From the cell containing the given text, extract its center point as (X, Y) coordinate. 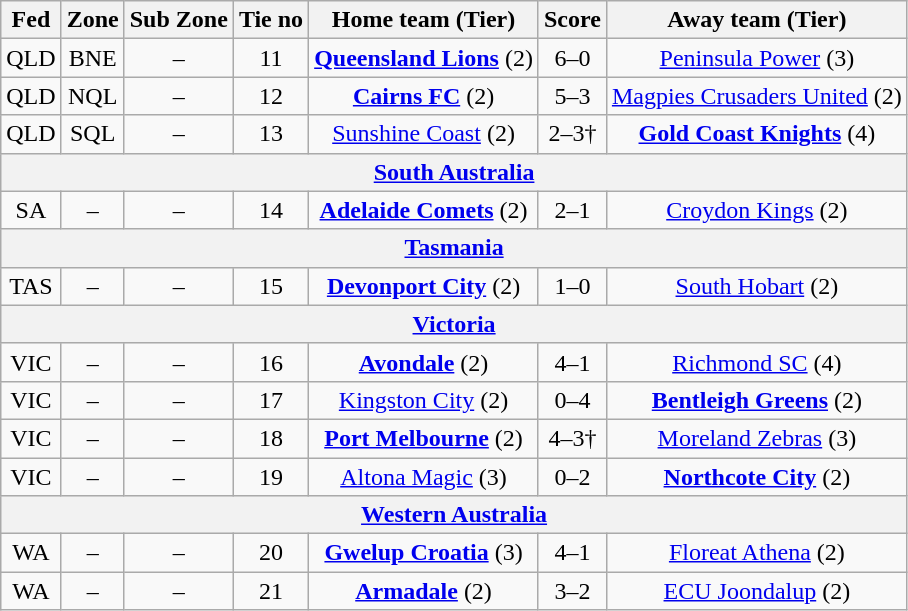
6–0 (572, 58)
Croydon Kings (2) (756, 210)
Bentleigh Greens (2) (756, 400)
South Hobart (2) (756, 286)
Fed (31, 20)
Cairns FC (2) (424, 96)
NQL (92, 96)
2–3† (572, 134)
Avondale (2) (424, 362)
20 (270, 553)
Gold Coast Knights (4) (756, 134)
Home team (Tier) (424, 20)
Devonport City (2) (424, 286)
Sub Zone (178, 20)
Zone (92, 20)
2–1 (572, 210)
0–2 (572, 477)
Sunshine Coast (2) (424, 134)
TAS (31, 286)
Altona Magic (3) (424, 477)
14 (270, 210)
5–3 (572, 96)
Armadale (2) (424, 591)
4–3† (572, 438)
12 (270, 96)
Victoria (454, 324)
ECU Joondalup (2) (756, 591)
Queensland Lions (2) (424, 58)
13 (270, 134)
15 (270, 286)
Port Melbourne (2) (424, 438)
Richmond SC (4) (756, 362)
Magpies Crusaders United (2) (756, 96)
South Australia (454, 172)
16 (270, 362)
SA (31, 210)
18 (270, 438)
Adelaide Comets (2) (424, 210)
Northcote City (2) (756, 477)
Moreland Zebras (3) (756, 438)
19 (270, 477)
SQL (92, 134)
17 (270, 400)
Floreat Athena (2) (756, 553)
Gwelup Croatia (3) (424, 553)
Tie no (270, 20)
11 (270, 58)
Away team (Tier) (756, 20)
Western Australia (454, 515)
Tasmania (454, 248)
Kingston City (2) (424, 400)
0–4 (572, 400)
3–2 (572, 591)
BNE (92, 58)
Score (572, 20)
Peninsula Power (3) (756, 58)
1–0 (572, 286)
21 (270, 591)
